Determine the (x, y) coordinate at the center of the cell enclosing the given text.  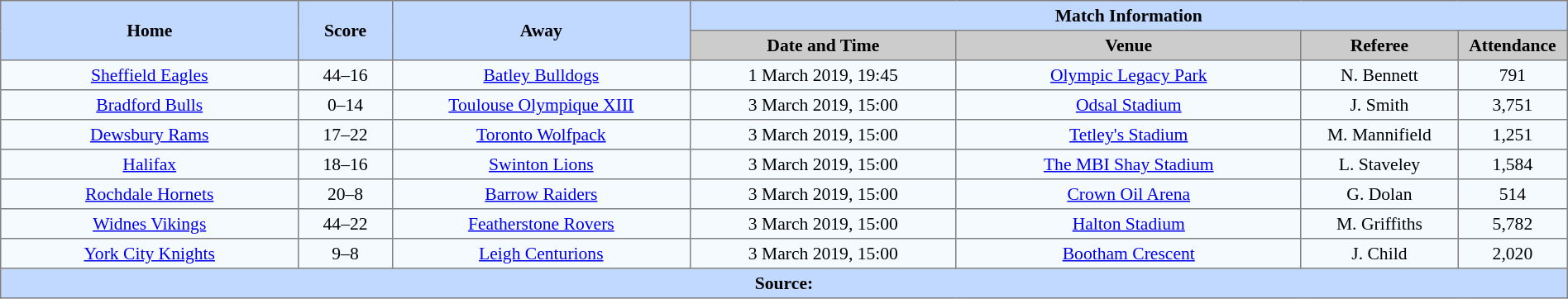
Crown Oil Arena (1128, 194)
Widnes Vikings (150, 224)
Olympic Legacy Park (1128, 75)
Sheffield Eagles (150, 75)
2,020 (1513, 254)
3,751 (1513, 105)
The MBI Shay Stadium (1128, 164)
9–8 (346, 254)
Leigh Centurions (541, 254)
Batley Bulldogs (541, 75)
Dewsbury Rams (150, 135)
Toronto Wolfpack (541, 135)
Rochdale Hornets (150, 194)
Attendance (1513, 45)
L. Staveley (1379, 164)
Bradford Bulls (150, 105)
M. Griffiths (1379, 224)
J. Child (1379, 254)
Score (346, 31)
Date and Time (823, 45)
J. Smith (1379, 105)
44–22 (346, 224)
Match Information (1128, 16)
G. Dolan (1379, 194)
1,251 (1513, 135)
Barrow Raiders (541, 194)
Away (541, 31)
Halton Stadium (1128, 224)
514 (1513, 194)
1 March 2019, 19:45 (823, 75)
Toulouse Olympique XIII (541, 105)
44–16 (346, 75)
York City Knights (150, 254)
17–22 (346, 135)
Halifax (150, 164)
1,584 (1513, 164)
5,782 (1513, 224)
20–8 (346, 194)
Swinton Lions (541, 164)
Source: (784, 283)
Referee (1379, 45)
N. Bennett (1379, 75)
Home (150, 31)
791 (1513, 75)
Bootham Crescent (1128, 254)
18–16 (346, 164)
Tetley's Stadium (1128, 135)
Venue (1128, 45)
Featherstone Rovers (541, 224)
0–14 (346, 105)
Odsal Stadium (1128, 105)
M. Mannifield (1379, 135)
